Detect which cell encompasses the target text, then output its (x, y) center coordinate. 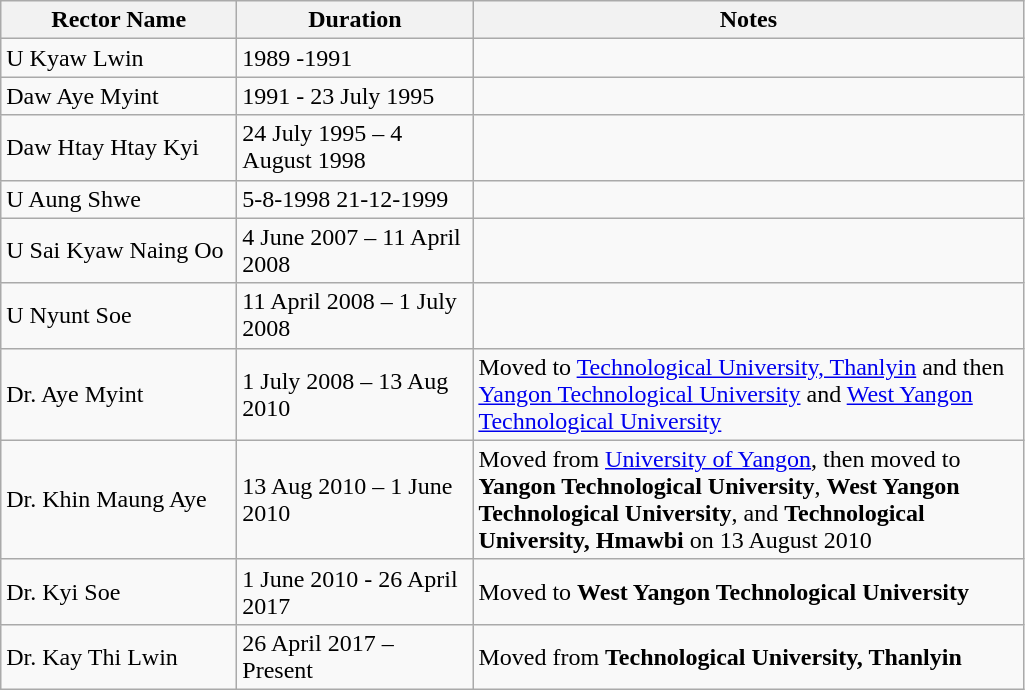
5-8-1998 21-12-1999 (355, 199)
Dr. Khin Maung Aye (119, 500)
1991 - 23 July 1995 (355, 96)
Moved to West Yangon Technological University (748, 592)
11 April 2008 – 1 July 2008 (355, 316)
Daw Aye Myint (119, 96)
U Aung Shwe (119, 199)
U Kyaw Lwin (119, 58)
U Sai Kyaw Naing Oo (119, 250)
Dr. Aye Myint (119, 394)
Duration (355, 20)
24 July 1995 – 4 August 1998 (355, 148)
1 July 2008 – 13 Aug 2010 (355, 394)
Notes (748, 20)
1 June 2010 - 26 April 2017 (355, 592)
U Nyunt Soe (119, 316)
Rector Name (119, 20)
Moved from Technological University, Thanlyin (748, 656)
4 June 2007 – 11 April 2008 (355, 250)
Dr. Kay Thi Lwin (119, 656)
13 Aug 2010 – 1 June 2010 (355, 500)
Dr. Kyi Soe (119, 592)
1989 -1991 (355, 58)
Daw Htay Htay Kyi (119, 148)
Moved to Technological University, Thanlyin and then Yangon Technological University and West Yangon Technological University (748, 394)
26 April 2017 – Present (355, 656)
